Find where the given text appears and provide that cell's center as (X, Y) coordinate. 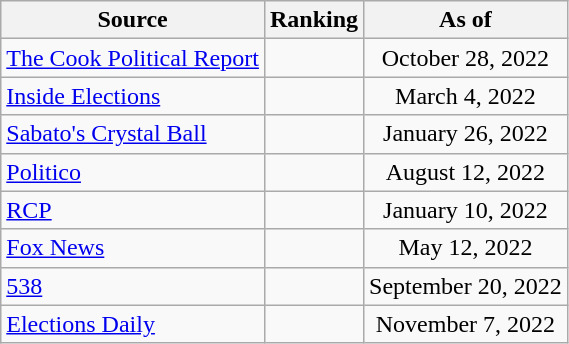
January 10, 2022 (466, 210)
Politico (133, 172)
August 12, 2022 (466, 172)
September 20, 2022 (466, 286)
May 12, 2022 (466, 248)
The Cook Political Report (133, 58)
Fox News (133, 248)
January 26, 2022 (466, 134)
November 7, 2022 (466, 324)
Inside Elections (133, 96)
As of (466, 20)
March 4, 2022 (466, 96)
538 (133, 286)
Elections Daily (133, 324)
Source (133, 20)
Ranking (314, 20)
RCP (133, 210)
October 28, 2022 (466, 58)
Sabato's Crystal Ball (133, 134)
